For the text-containing cell, return its midpoint in (X, Y) coordinate format. 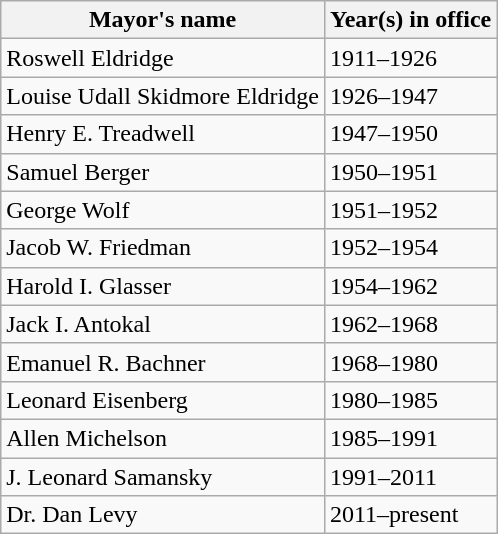
Allen Michelson (163, 438)
Jack I. Antokal (163, 324)
1926–1947 (410, 96)
Emanuel R. Bachner (163, 362)
Mayor's name (163, 20)
Samuel Berger (163, 172)
Louise Udall Skidmore Eldridge (163, 96)
Harold I. Glasser (163, 286)
1991–2011 (410, 477)
1911–1926 (410, 58)
1951–1952 (410, 210)
1962–1968 (410, 324)
1980–1985 (410, 400)
1950–1951 (410, 172)
Roswell Eldridge (163, 58)
1985–1991 (410, 438)
Jacob W. Friedman (163, 248)
1947–1950 (410, 134)
2011–present (410, 515)
1952–1954 (410, 248)
Leonard Eisenberg (163, 400)
1954–1962 (410, 286)
J. Leonard Samansky (163, 477)
Henry E. Treadwell (163, 134)
George Wolf (163, 210)
Year(s) in office (410, 20)
Dr. Dan Levy (163, 515)
1968–1980 (410, 362)
